Identify which cell holds the provided text, then report its [X, Y] central coordinate. 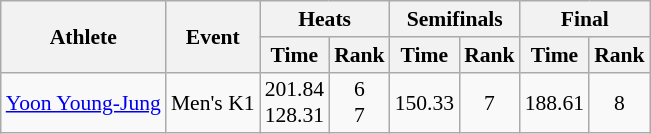
Event [213, 36]
67 [360, 102]
150.33 [424, 102]
7 [490, 102]
Semifinals [455, 19]
Heats [325, 19]
188.61 [554, 102]
Men's K1 [213, 102]
Final [585, 19]
Athlete [84, 36]
201.84128.31 [294, 102]
8 [620, 102]
Yoon Young-Jung [84, 102]
